Determine the (x, y) coordinate at the center of the cell enclosing the given text.  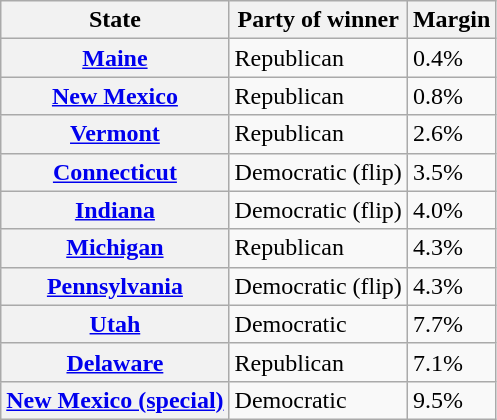
State (115, 20)
2.6% (451, 134)
New Mexico (special) (115, 400)
Michigan (115, 248)
Connecticut (115, 172)
9.5% (451, 400)
Utah (115, 324)
7.1% (451, 362)
Maine (115, 58)
4.0% (451, 210)
Delaware (115, 362)
Vermont (115, 134)
3.5% (451, 172)
7.7% (451, 324)
New Mexico (115, 96)
0.4% (451, 58)
Pennsylvania (115, 286)
Indiana (115, 210)
Party of winner (318, 20)
Margin (451, 20)
0.8% (451, 96)
